Pinpoint the cell where the given text exists, returning its [X, Y] midpoint coordinate. 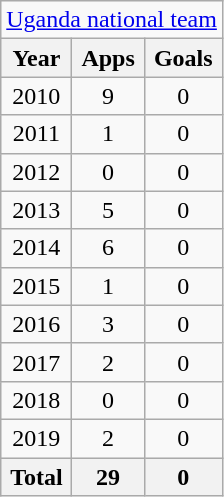
5 [108, 210]
Year [36, 58]
2014 [36, 248]
2019 [36, 438]
Apps [108, 58]
6 [108, 248]
2018 [36, 400]
Goals [183, 58]
2012 [36, 172]
Total [36, 477]
2013 [36, 210]
2015 [36, 286]
2016 [36, 324]
2017 [36, 362]
2010 [36, 96]
9 [108, 96]
Uganda national team [112, 20]
29 [108, 477]
2011 [36, 134]
3 [108, 324]
